Pinpoint the cell where the given text exists, returning its (X, Y) midpoint coordinate. 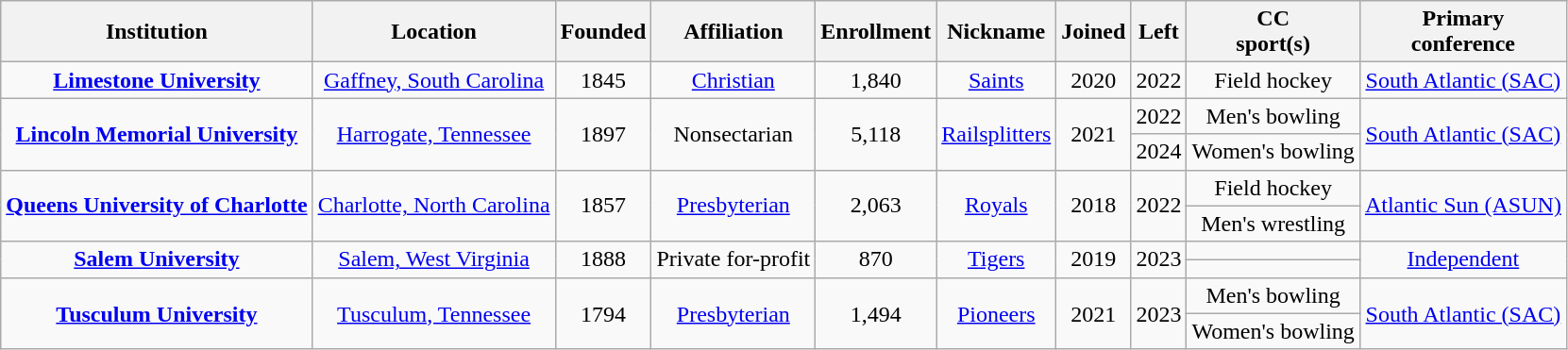
2020 (1093, 80)
Gaffney, South Carolina (434, 80)
Independent (1463, 259)
Lincoln Memorial University (157, 134)
Enrollment (876, 32)
2019 (1093, 259)
1794 (603, 313)
Atlantic Sun (ASUN) (1463, 206)
Men's wrestling (1273, 224)
2024 (1159, 152)
870 (876, 259)
1,840 (876, 80)
Tusculum, Tennessee (434, 313)
Founded (603, 32)
1,494 (876, 313)
Royals (997, 206)
1888 (603, 259)
Queens University of Charlotte (157, 206)
2018 (1093, 206)
Salem University (157, 259)
Saints (997, 80)
Pioneers (997, 313)
Private for-profit (733, 259)
Limestone University (157, 80)
1845 (603, 80)
Charlotte, North Carolina (434, 206)
CCsport(s) (1273, 32)
5,118 (876, 134)
Tusculum University (157, 313)
Nickname (997, 32)
Institution (157, 32)
Left (1159, 32)
Harrogate, Tennessee (434, 134)
Christian (733, 80)
1857 (603, 206)
Location (434, 32)
2,063 (876, 206)
Affiliation (733, 32)
Nonsectarian (733, 134)
Railsplitters (997, 134)
Salem, West Virginia (434, 259)
Primaryconference (1463, 32)
Tigers (997, 259)
Joined (1093, 32)
1897 (603, 134)
